Scan for the cell matching the given text and deliver its (x, y) coordinate at center. 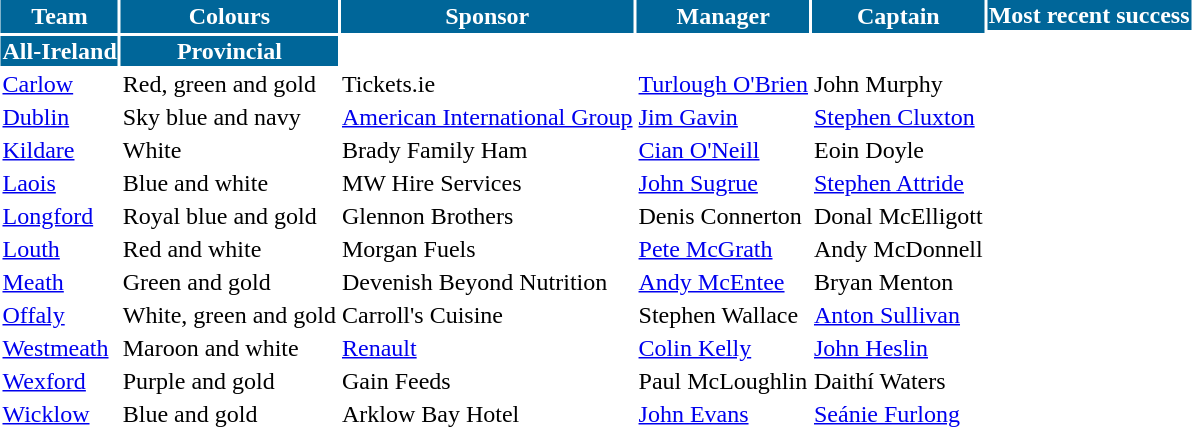
Colin Kelly (723, 348)
American International Group (487, 117)
Carroll's Cuisine (487, 315)
Gain Feeds (487, 381)
Denis Connerton (723, 216)
Colours (229, 16)
Dublin (60, 117)
Brady Family Ham (487, 150)
Stephen Attride (898, 183)
Daithí Waters (898, 381)
Morgan Fuels (487, 249)
Offaly (60, 315)
Manager (723, 16)
Jim Gavin (723, 117)
White (229, 150)
All-Ireland (60, 51)
Purple and gold (229, 381)
Andy McEntee (723, 282)
Green and gold (229, 282)
Stephen Wallace (723, 315)
Stephen Cluxton (898, 117)
Maroon and white (229, 348)
Team (60, 16)
Devenish Beyond Nutrition (487, 282)
Sponsor (487, 16)
Most recent success (1089, 15)
Kildare (60, 150)
Captain (898, 16)
Louth (60, 249)
Andy McDonnell (898, 249)
Anton Sullivan (898, 315)
Red and white (229, 249)
Carlow (60, 84)
Renault (487, 348)
John Heslin (898, 348)
Paul McLoughlin (723, 381)
Red, green and gold (229, 84)
Longford (60, 216)
Donal McElligott (898, 216)
Westmeath (60, 348)
Tickets.ie (487, 84)
John Sugrue (723, 183)
Eoin Doyle (898, 150)
Provincial (229, 51)
Cian O'Neill (723, 150)
Bryan Menton (898, 282)
Royal blue and gold (229, 216)
Pete McGrath (723, 249)
Laois (60, 183)
Meath (60, 282)
Sky blue and navy (229, 117)
MW Hire Services (487, 183)
White, green and gold (229, 315)
John Murphy (898, 84)
Glennon Brothers (487, 216)
Turlough O'Brien (723, 84)
Blue and white (229, 183)
Wexford (60, 381)
